Provide the (x, y) coordinate of the cell's center where the given text is located.  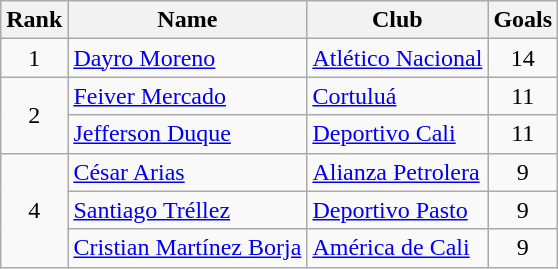
Name (188, 20)
Cristian Martínez Borja (188, 248)
Dayro Moreno (188, 58)
César Arias (188, 172)
Deportivo Cali (398, 134)
Alianza Petrolera (398, 172)
Goals (523, 20)
Atlético Nacional (398, 58)
Cortuluá (398, 96)
Rank (34, 20)
1 (34, 58)
Club (398, 20)
Santiago Tréllez (188, 210)
Deportivo Pasto (398, 210)
Feiver Mercado (188, 96)
14 (523, 58)
América de Cali (398, 248)
2 (34, 115)
Jefferson Duque (188, 134)
4 (34, 210)
